Identify which cell holds the provided text, then report its (x, y) central coordinate. 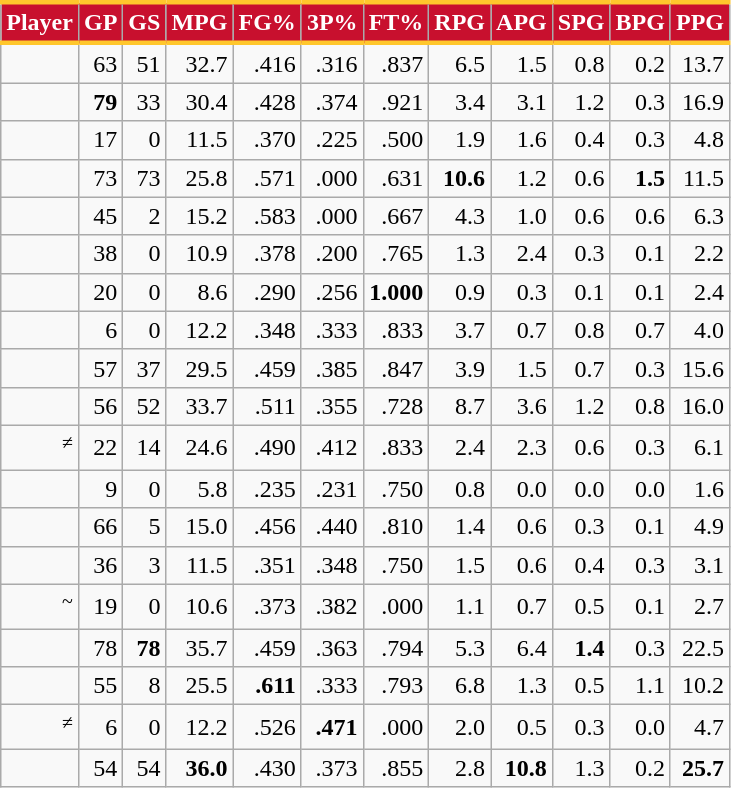
.430 (267, 768)
MPG (200, 22)
5 (144, 527)
5.3 (460, 648)
.412 (332, 448)
2.2 (700, 254)
52 (144, 406)
4.3 (460, 216)
.837 (396, 63)
33 (144, 102)
.765 (396, 254)
17 (100, 140)
.416 (267, 63)
51 (144, 63)
56 (100, 406)
0.9 (460, 292)
.794 (396, 648)
20 (100, 292)
.855 (396, 768)
38 (100, 254)
57 (100, 368)
22.5 (700, 648)
4.8 (700, 140)
6.3 (700, 216)
6.1 (700, 448)
.511 (267, 406)
13.7 (700, 63)
RPG (460, 22)
3P% (332, 22)
8.6 (200, 292)
79 (100, 102)
BPG (640, 22)
.316 (332, 63)
.631 (396, 178)
SPG (581, 22)
8 (144, 686)
.351 (267, 565)
.500 (396, 140)
APG (522, 22)
15.6 (700, 368)
32.7 (200, 63)
6.8 (460, 686)
36.0 (200, 768)
2.3 (522, 448)
10.8 (522, 768)
19 (100, 606)
.256 (332, 292)
.374 (332, 102)
35.7 (200, 648)
.847 (396, 368)
16.9 (700, 102)
.382 (332, 606)
3.4 (460, 102)
.793 (396, 686)
.428 (267, 102)
25.8 (200, 178)
FT% (396, 22)
29.5 (200, 368)
3.7 (460, 330)
.370 (267, 140)
.490 (267, 448)
15.2 (200, 216)
.571 (267, 178)
.810 (396, 527)
4.9 (700, 527)
PPG (700, 22)
.231 (332, 489)
63 (100, 63)
2.8 (460, 768)
30.4 (200, 102)
15.0 (200, 527)
25.7 (700, 768)
10.9 (200, 254)
6.4 (522, 648)
1.000 (396, 292)
66 (100, 527)
.290 (267, 292)
.456 (267, 527)
22 (100, 448)
.583 (267, 216)
6.5 (460, 63)
.921 (396, 102)
~ (40, 606)
9 (100, 489)
1.9 (460, 140)
2.7 (700, 606)
8.7 (460, 406)
55 (100, 686)
.378 (267, 254)
10.2 (700, 686)
.611 (267, 686)
.225 (332, 140)
1.0 (522, 216)
2.0 (460, 728)
4.0 (700, 330)
14 (144, 448)
.355 (332, 406)
36 (100, 565)
.526 (267, 728)
25.5 (200, 686)
3.9 (460, 368)
.385 (332, 368)
2 (144, 216)
.667 (396, 216)
24.6 (200, 448)
3 (144, 565)
3.6 (522, 406)
.728 (396, 406)
5.8 (200, 489)
.440 (332, 527)
.235 (267, 489)
GS (144, 22)
16.0 (700, 406)
FG% (267, 22)
45 (100, 216)
33.7 (200, 406)
.363 (332, 648)
37 (144, 368)
.471 (332, 728)
.200 (332, 254)
4.7 (700, 728)
Player (40, 22)
GP (100, 22)
